Provide the [x, y] coordinate of the cell's center where the given text is located.  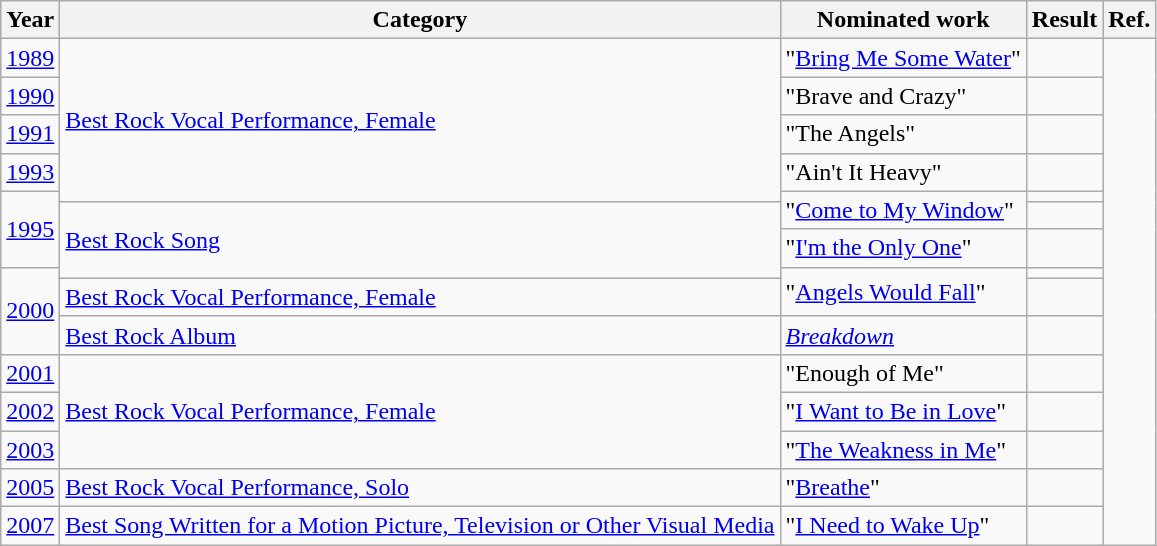
"The Weakness in Me" [903, 449]
"Ain't It Heavy" [903, 172]
1990 [30, 96]
"I'm the Only One" [903, 248]
1993 [30, 172]
1995 [30, 229]
"Brave and Crazy" [903, 96]
2005 [30, 488]
"Enough of Me" [903, 373]
"Angels Would Fall" [903, 292]
Best Rock Album [420, 335]
Breakdown [903, 335]
"Come to My Window" [903, 210]
1991 [30, 134]
Category [420, 20]
"I Want to Be in Love" [903, 411]
Year [30, 20]
Best Rock Song [420, 240]
2007 [30, 526]
Result [1064, 20]
"Breathe" [903, 488]
Best Rock Vocal Performance, Solo [420, 488]
2001 [30, 373]
Nominated work [903, 20]
"The Angels" [903, 134]
"I Need to Wake Up" [903, 526]
Ref. [1130, 20]
1989 [30, 58]
"Bring Me Some Water" [903, 58]
2002 [30, 411]
2000 [30, 310]
2003 [30, 449]
Best Song Written for a Motion Picture, Television or Other Visual Media [420, 526]
